Provide the [X, Y] coordinate of the cell's center where the given text is located.  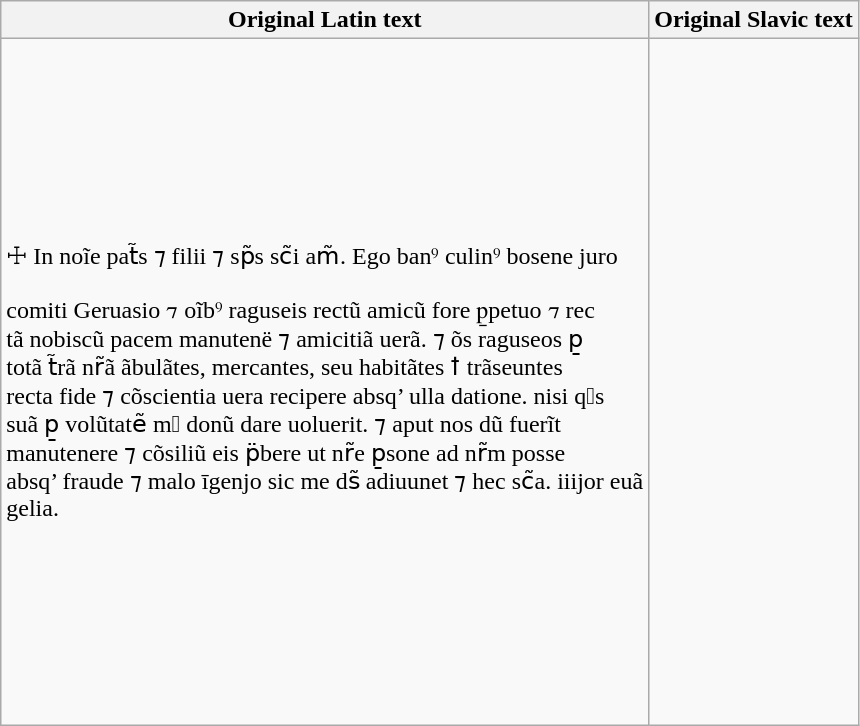
Original Slavic text [754, 20]
Original Latin text [325, 20]
